Locate the cell with the specified text and output its [X, Y] center coordinate. 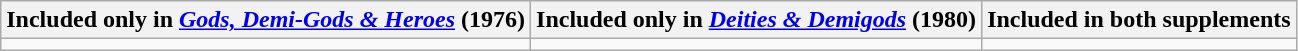
Included only in Gods, Demi-Gods & Heroes (1976) [266, 20]
Included in both supplements [1140, 20]
Included only in Deities & Demigods (1980) [756, 20]
